From the cell containing the given text, extract its center point as (x, y) coordinate. 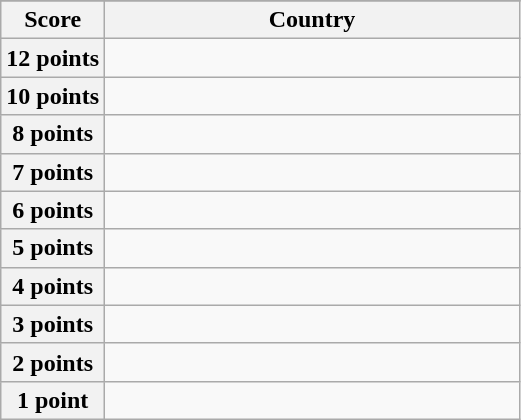
Country (312, 20)
1 point (53, 400)
8 points (53, 134)
Score (53, 20)
10 points (53, 96)
3 points (53, 324)
12 points (53, 58)
6 points (53, 210)
5 points (53, 248)
4 points (53, 286)
2 points (53, 362)
7 points (53, 172)
